Find where the given text appears and provide that cell's center as [X, Y] coordinate. 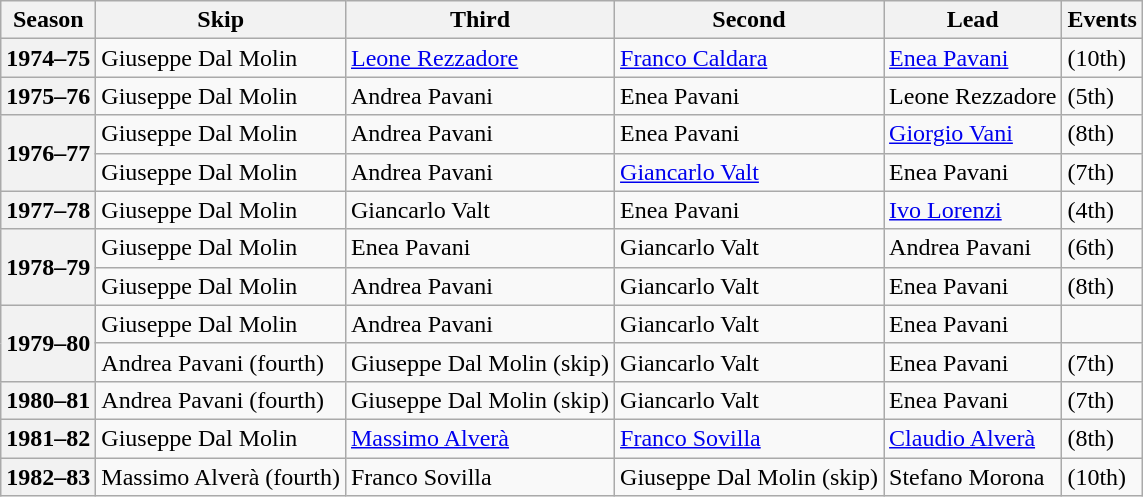
(5th) [1102, 96]
1979–80 [48, 343]
Massimo Alverà [480, 438]
Giorgio Vani [973, 134]
Second [750, 20]
1976–77 [48, 153]
1982–83 [48, 477]
1981–82 [48, 438]
(6th) [1102, 248]
Franco Caldara [750, 58]
Massimo Alverà (fourth) [221, 477]
Events [1102, 20]
1977–78 [48, 210]
Claudio Alverà [973, 438]
Season [48, 20]
1975–76 [48, 96]
Lead [973, 20]
1978–79 [48, 267]
Stefano Morona [973, 477]
(4th) [1102, 210]
1980–81 [48, 400]
Skip [221, 20]
Third [480, 20]
1974–75 [48, 58]
Ivo Lorenzi [973, 210]
